Provide the [x, y] coordinate of the cell's center where the given text is located.  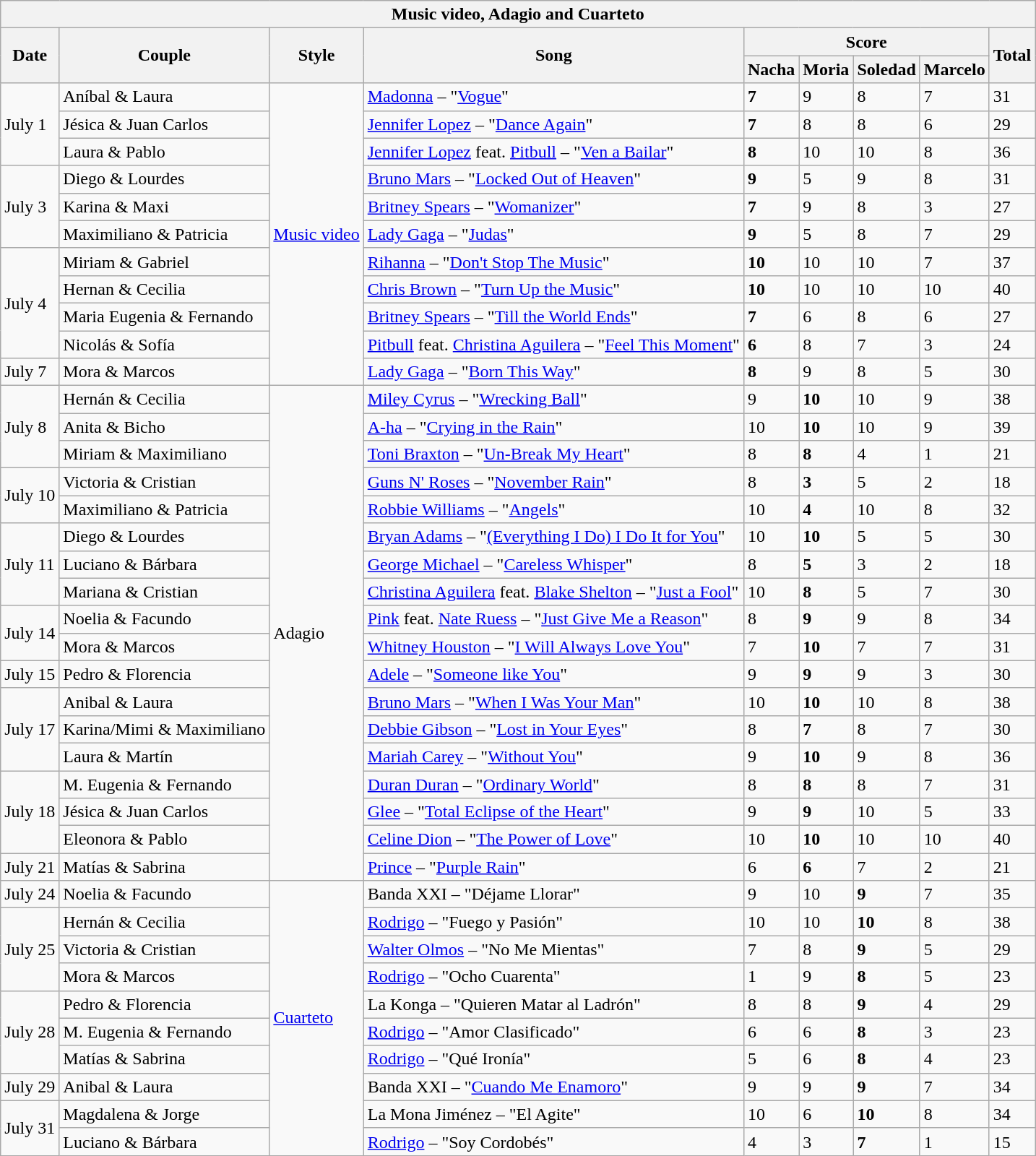
Anita & Bicho [165, 427]
Mariana & Cristian [165, 592]
37 [1012, 262]
Madonna – "Vogue" [553, 97]
Rodrigo – "Ocho Cuarenta" [553, 977]
Nicolás & Sofía [165, 345]
Rihanna – "Don't Stop The Music" [553, 262]
Bruno Mars – "When I Was Your Man" [553, 702]
39 [1012, 427]
Lady Gaga – "Born This Way" [553, 372]
July 1 [30, 124]
A-ha – "Crying in the Rain" [553, 427]
Karina & Maxi [165, 207]
Style [316, 56]
32 [1012, 509]
Date [30, 56]
35 [1012, 894]
July 15 [30, 674]
July 21 [30, 867]
July 14 [30, 633]
Guns N' Roses – "November Rain" [553, 482]
July 11 [30, 564]
Prince – "Purple Rain" [553, 867]
Pink feat. Nate Ruess – "Just Give Me a Reason" [553, 619]
La Mona Jiménez – "El Agite" [553, 1114]
Rodrigo – "Qué Ironía" [553, 1059]
Miley Cyrus – "Wrecking Ball" [553, 400]
July 29 [30, 1087]
Miriam & Gabriel [165, 262]
Magdalena & Jorge [165, 1114]
Eleonora & Pablo [165, 840]
Walter Olmos – "No Me Mientas" [553, 949]
Rodrigo – "Soy Cordobés" [553, 1142]
Christina Aguilera feat. Blake Shelton – "Just a Fool" [553, 592]
Adagio [316, 633]
Toni Braxton – "Un-Break My Heart" [553, 454]
July 7 [30, 372]
Adele – "Someone like You" [553, 674]
Jennifer Lopez feat. Pitbull – "Ven a Bailar" [553, 152]
July 17 [30, 729]
15 [1012, 1142]
July 25 [30, 949]
Laura & Martín [165, 756]
Maria Eugenia & Fernando [165, 316]
La Konga – "Quieren Matar al Ladrón" [553, 1004]
Marcelo [954, 69]
Celine Dion – "The Power of Love" [553, 840]
Robbie Williams – "Angels" [553, 509]
Jennifer Lopez – "Dance Again" [553, 124]
July 8 [30, 427]
July 28 [30, 1032]
Lady Gaga – "Judas" [553, 234]
Cuarteto [316, 1019]
Whitney Houston – "I Will Always Love You" [553, 647]
George Michael – "Careless Whisper" [553, 564]
Rodrigo – "Fuego y Pasión" [553, 922]
Nacha [771, 69]
Moria [826, 69]
Pitbull feat. Christina Aguilera – "Feel This Moment" [553, 345]
July 24 [30, 894]
Soledad [886, 69]
Rodrigo – "Amor Clasificado" [553, 1032]
Duran Duran – "Ordinary World" [553, 784]
24 [1012, 345]
July 3 [30, 207]
Karina/Mimi & Maximiliano [165, 729]
Debbie Gibson – "Lost in Your Eyes" [553, 729]
Song [553, 56]
33 [1012, 812]
Britney Spears – "Womanizer" [553, 207]
Chris Brown – "Turn Up the Music" [553, 289]
Music video [316, 234]
July 10 [30, 496]
Miriam & Maximiliano [165, 454]
Banda XXI – "Cuando Me Enamoro" [553, 1087]
Laura & Pablo [165, 152]
July 18 [30, 811]
Aníbal & Laura [165, 97]
Glee – "Total Eclipse of the Heart" [553, 812]
Couple [165, 56]
Score [866, 42]
Hernan & Cecilia [165, 289]
Mariah Carey – "Without You" [553, 756]
Total [1012, 56]
Bruno Mars – "Locked Out of Heaven" [553, 179]
Britney Spears – "Till the World Ends" [553, 316]
July 31 [30, 1128]
July 4 [30, 303]
Banda XXI – "Déjame Llorar" [553, 894]
Bryan Adams – "(Everything I Do) I Do It for You" [553, 537]
Music video, Adagio and Cuarteto [518, 14]
